Capture the cell that displays the provided text and extract its (x, y) central coordinate. 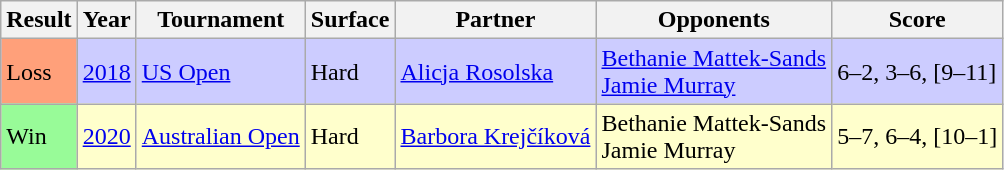
Win (39, 136)
Alicja Rosolska (496, 72)
2018 (106, 72)
Tournament (220, 20)
2020 (106, 136)
US Open (220, 72)
Surface (350, 20)
Year (106, 20)
Score (918, 20)
Loss (39, 72)
Australian Open (220, 136)
Barbora Krejčíková (496, 136)
Opponents (714, 20)
Partner (496, 20)
5–7, 6–4, [10–1] (918, 136)
Result (39, 20)
6–2, 3–6, [9–11] (918, 72)
